From the cell containing the given text, extract its center point as (x, y) coordinate. 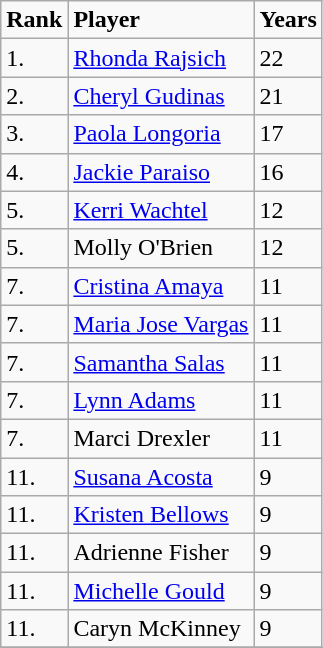
Rank (34, 20)
21 (288, 96)
4. (34, 172)
22 (288, 58)
Samantha Salas (161, 362)
1. (34, 58)
Lynn Adams (161, 400)
Jackie Paraiso (161, 172)
Years (288, 20)
Cheryl Gudinas (161, 96)
Cristina Amaya (161, 286)
2. (34, 96)
Maria Jose Vargas (161, 324)
3. (34, 134)
17 (288, 134)
Caryn McKinney (161, 629)
16 (288, 172)
Paola Longoria (161, 134)
Molly O'Brien (161, 248)
Player (161, 20)
Adrienne Fisher (161, 553)
Rhonda Rajsich (161, 58)
Kristen Bellows (161, 515)
Kerri Wachtel (161, 210)
Michelle Gould (161, 591)
Marci Drexler (161, 438)
Susana Acosta (161, 477)
